Provide the [x, y] coordinate of the cell's center where the given text is located.  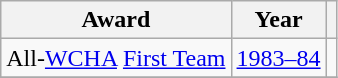
1983–84 [278, 58]
Year [278, 20]
All-WCHA First Team [116, 58]
Award [116, 20]
